Capture the cell that displays the provided text and extract its [X, Y] central coordinate. 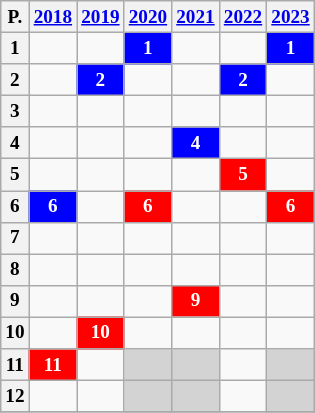
2018 [53, 17]
2021 [196, 17]
2023 [291, 17]
8 [15, 270]
12 [15, 396]
2019 [101, 17]
7 [15, 238]
2020 [148, 17]
3 [15, 111]
P. [15, 17]
2022 [243, 17]
